Detect which cell encompasses the target text, then output its [X, Y] center coordinate. 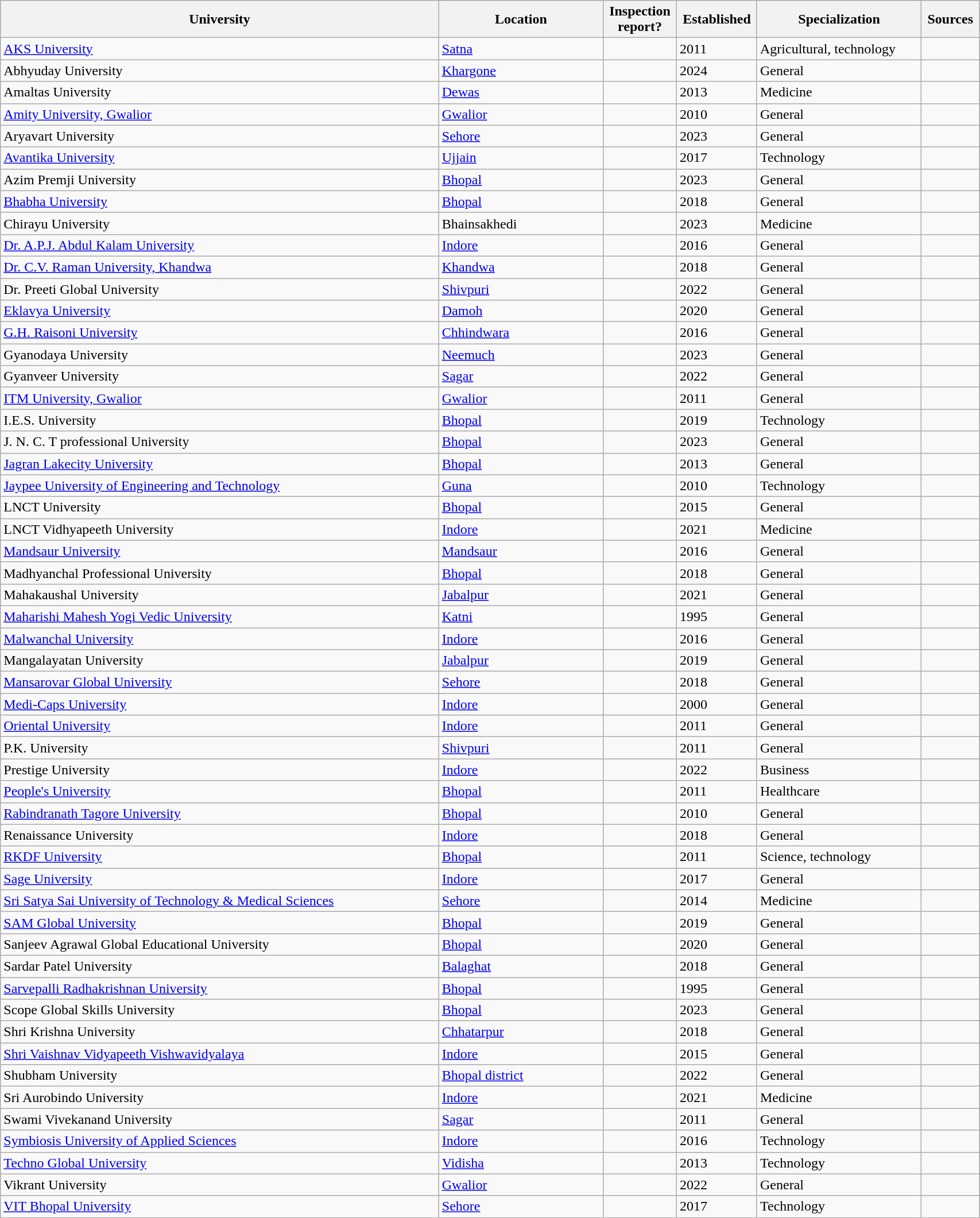
Mandsaur University [220, 551]
Madhyanchal Professional University [220, 573]
P.K. University [220, 748]
RKDF University [220, 857]
Science, technology [839, 857]
Dewas [521, 92]
Ujjain [521, 158]
Shubham University [220, 1076]
Sri Aurobindo University [220, 1097]
Azim Premji University [220, 180]
Sanjeev Agrawal Global Educational University [220, 944]
2024 [717, 71]
I.E.S. University [220, 420]
Renaissance University [220, 835]
Mangalayatan University [220, 661]
Sources [951, 20]
Agricultural, technology [839, 49]
Inspection report? [640, 20]
Bhopal district [521, 1076]
Chhatarpur [521, 1032]
Jagran Lakecity University [220, 464]
Shri Vaishnav Vidyapeeth Vishwavidyalaya [220, 1054]
University [220, 20]
Damoh [521, 311]
Gyanodaya University [220, 355]
Abhyuday University [220, 71]
Balaghat [521, 966]
People's University [220, 792]
Scope Global Skills University [220, 1010]
Swami Vivekanand University [220, 1119]
VIT Bhopal University [220, 1207]
Mansarovar Global University [220, 682]
Healthcare [839, 792]
Rabindranath Tagore University [220, 813]
Chhindwara [521, 333]
Mahakaushal University [220, 595]
Amaltas University [220, 92]
Medi-Caps University [220, 704]
Khargone [521, 71]
LNCT Vidhyapeeth University [220, 529]
Techno Global University [220, 1163]
Malwanchal University [220, 639]
Jaypee University of Engineering and Technology [220, 486]
Sri Satya Sai University of Technology & Medical Sciences [220, 901]
Katni [521, 616]
Dr. Preeti Global University [220, 289]
AKS University [220, 49]
Symbiosis University of Applied Sciences [220, 1141]
Amity University, Gwalior [220, 114]
Gyanveer University [220, 377]
Shri Krishna University [220, 1032]
Maharishi Mahesh Yogi Vedic University [220, 616]
SAM Global University [220, 922]
Bhainsakhedi [521, 223]
Location [521, 20]
Eklavya University [220, 311]
Vidisha [521, 1163]
Business [839, 770]
Dr. C.V. Raman University, Khandwa [220, 267]
2014 [717, 901]
Bhabha University [220, 201]
Avantika University [220, 158]
Oriental University [220, 726]
Aryavart University [220, 136]
Chirayu University [220, 223]
Vikrant University [220, 1185]
Sarvepalli Radhakrishnan University [220, 988]
ITM University, Gwalior [220, 398]
Guna [521, 486]
Neemuch [521, 355]
Dr. A.P.J. Abdul Kalam University [220, 245]
Khandwa [521, 267]
2000 [717, 704]
Prestige University [220, 770]
Sage University [220, 879]
Mandsaur [521, 551]
LNCT University [220, 507]
J. N. C. T professional University [220, 442]
Satna [521, 49]
Established [717, 20]
Specialization [839, 20]
Sardar Patel University [220, 966]
G.H. Raisoni University [220, 333]
